Output the (X, Y) coordinate of the center of the cell containing the given text.  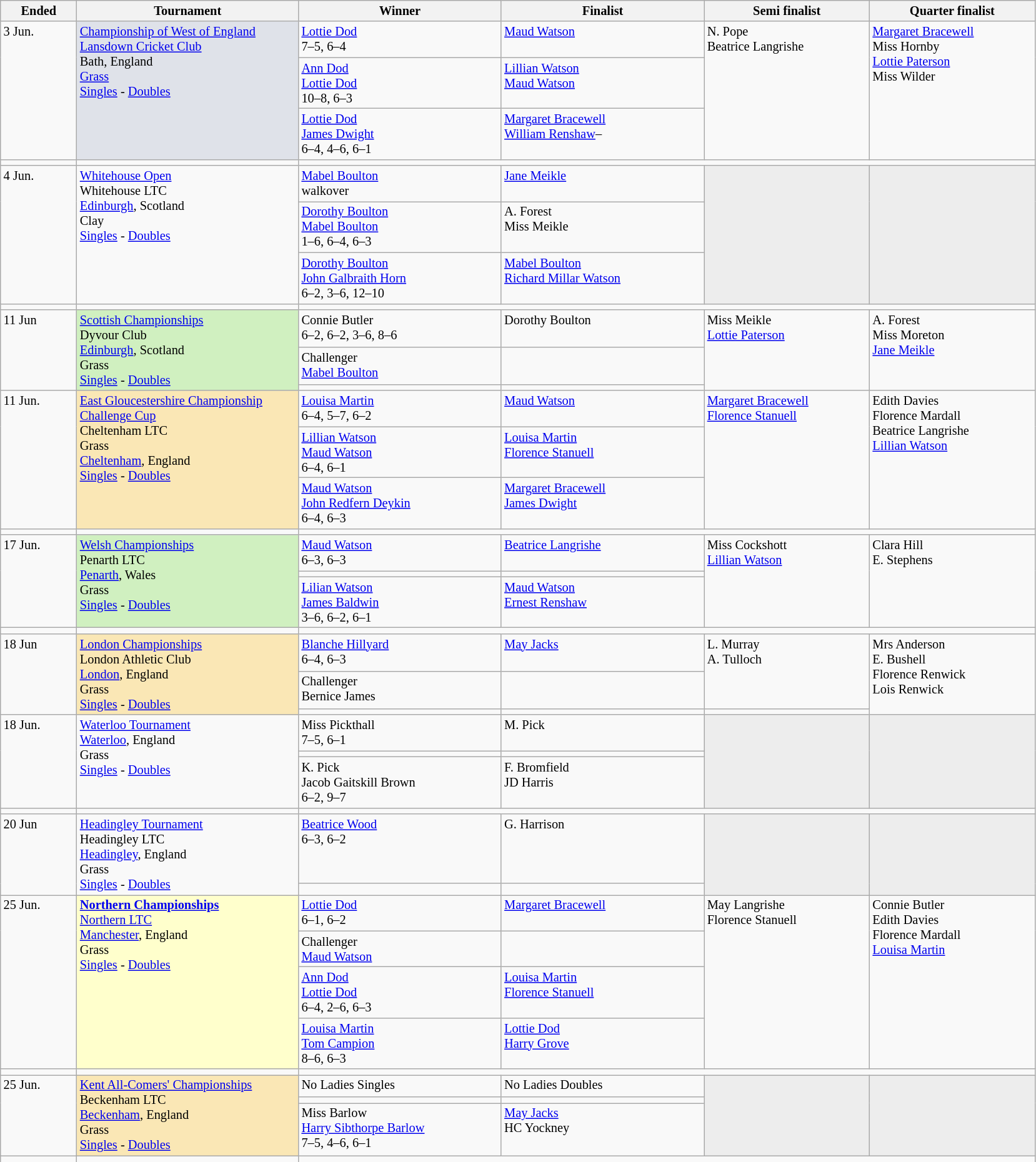
F. Bromfield JD Harris (602, 782)
Lilian Watson James Baldwin3–6, 6–2, 6–1 (400, 602)
Margaret Bracewell Miss Hornby Lottie Paterson Miss Wilder (952, 90)
May Jacks HC Yockney (602, 1130)
Miss Cockshott Lillian Watson (787, 581)
Ann Dod Lottie Dod6–4, 2–6, 6–3 (400, 992)
20 Jun (39, 854)
Dorothy Boulton (602, 328)
Scottish ChampionshipsDyvour Club Edinburgh, ScotlandGrass Singles - Doubles (187, 350)
Margaret Bracewell William Renshaw– (602, 134)
Miss Meikle Lottie Paterson (787, 350)
Beatrice Langrishe (602, 553)
London ChampionshipsLondon Athletic ClubLondon, EnglandGrass Singles - Doubles (187, 674)
K. Pick Jacob Gaitskill Brown6–2, 9–7 (400, 782)
Edith Davies Florence Mardall Beatrice Langrishe Lillian Watson (952, 460)
Maud Watson Ernest Renshaw (602, 602)
Ann Dod Lottie Dod10–8, 6–3 (400, 83)
Semi finalist (787, 11)
Challenger Bernice James (400, 690)
Louisa Martin Tom Campion8–6, 6–3 (400, 1043)
11 Jun (39, 350)
A. Forest Miss Meikle (602, 227)
No Ladies Singles (400, 1086)
Margaret Bracewell (602, 913)
11 Jun. (39, 460)
Winner (400, 11)
Headingley TournamentHeadingley LTCHeadingley, EnglandGrass Singles - Doubles (187, 854)
Northern ChampionshipsNorthern LTC Manchester, EnglandGrassSingles - Doubles (187, 982)
Margaret Bracewell Florence Stanuell (787, 460)
May Langrishe Florence Stanuell (787, 982)
Quarter finalist (952, 11)
Dorothy Boulton John Galbraith Horn6–2, 3–6, 12–10 (400, 278)
Welsh Championships Penarth LTCPenarth, WalesGrass Singles - Doubles (187, 581)
Lottie Dod James Dwight6–4, 4–6, 6–1 (400, 134)
Kent All-Comers' ChampionshipsBeckenham LTC Beckenham, EnglandGrassSingles - Doubles (187, 1115)
Miss Barlow Harry Sibthorpe Barlow 7–5, 4–6, 6–1 (400, 1130)
Lottie Dod6–1, 6–2 (400, 913)
Mabel Boulton Richard Millar Watson (602, 278)
Tournament (187, 11)
18 Jun (39, 674)
No Ladies Doubles (602, 1086)
M. Pick (602, 733)
Whitehouse Open Whitehouse LTCEdinburgh, ScotlandClaySingles - Doubles (187, 235)
Beatrice Wood6–3, 6–2 (400, 848)
Lillian Watson Maud Watson (602, 83)
Mrs Anderson E. Bushell Florence Renwick Lois Renwick (952, 674)
Ended (39, 11)
18 Jun. (39, 761)
Connie Butler Edith Davies Florence Mardall Louisa Martin (952, 982)
Louisa Martin6–4, 5–7, 6–2 (400, 409)
May Jacks (602, 652)
Championship of West of EnglandLansdown Cricket ClubBath, EnglandGrassSingles - Doubles (187, 90)
Jane Meikle (602, 184)
Lillian Watson Maud Watson6–4, 6–1 (400, 452)
Connie Butler6–2, 6–2, 3–6, 8–6 (400, 328)
L. Murray A. Tulloch (787, 671)
N. Pope Beatrice Langrishe (787, 90)
Challenger Maud Watson (400, 949)
Blanche Hillyard6–4, 6–3 (400, 652)
Clara Hill E. Stephens (952, 581)
Margaret Bracewell James Dwight (602, 503)
Maud Watson John Redfern Deykin6–4, 6–3 (400, 503)
Lottie Dod7–5, 6–4 (400, 39)
East Gloucestershire Championship Challenge Cup Cheltenham LTCGrass Cheltenham, EnglandSingles - Doubles (187, 460)
Mabel Boultonwalkover (400, 184)
A. Forest Miss Moreton Jane Meikle (952, 350)
Maud Watson6–3, 6–3 (400, 553)
G. Harrison (602, 848)
Finalist (602, 11)
Challenger Mabel Boulton (400, 365)
4 Jun. (39, 235)
Miss Pickthall7–5, 6–1 (400, 733)
Lottie Dod Harry Grove (602, 1043)
17 Jun. (39, 581)
Waterloo TournamentWaterloo, EnglandGrass Singles - Doubles (187, 761)
Dorothy Boulton Mabel Boulton1–6, 6–4, 6–3 (400, 227)
3 Jun. (39, 90)
